Pinpoint the cell where the given text exists, returning its [x, y] midpoint coordinate. 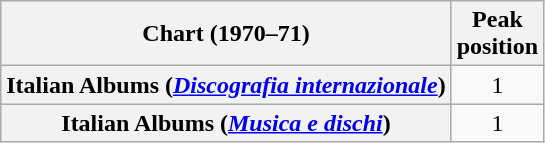
Peakposition [497, 34]
Italian Albums (Musica e dischi) [226, 123]
Italian Albums (Discografia internazionale) [226, 85]
Chart (1970–71) [226, 34]
